Scan for the cell matching the given text and deliver its (X, Y) coordinate at center. 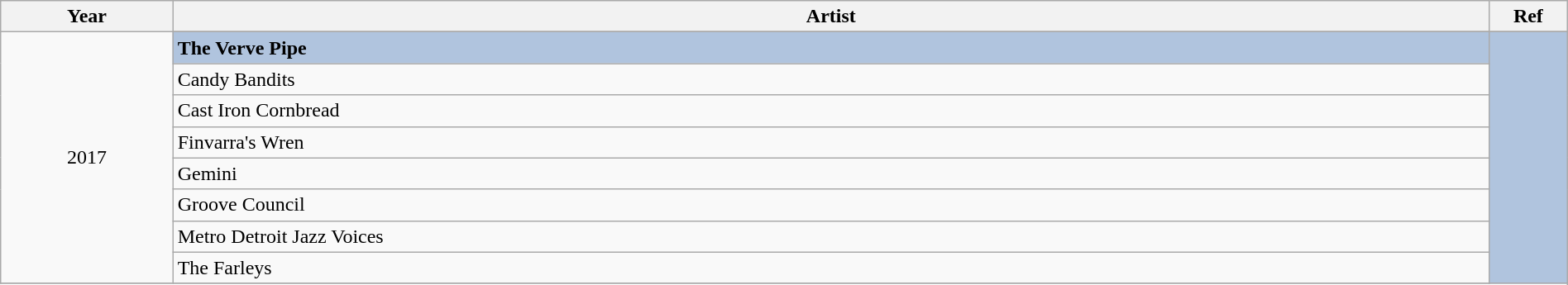
Ref (1528, 17)
Metro Detroit Jazz Voices (830, 236)
Groove Council (830, 205)
The Farleys (830, 268)
The Verve Pipe (830, 48)
Gemini (830, 173)
Artist (830, 17)
2017 (87, 158)
Year (87, 17)
Cast Iron Cornbread (830, 111)
Finvarra's Wren (830, 142)
Candy Bandits (830, 79)
